Provide the (X, Y) coordinate of the cell's center where the given text is located.  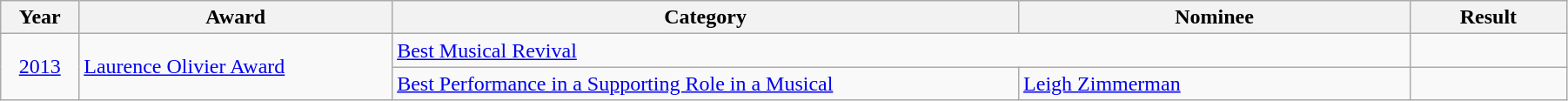
Result (1488, 17)
Laurence Olivier Award (236, 67)
Leigh Zimmerman (1215, 84)
Nominee (1215, 17)
Best Musical Revival (901, 50)
Category (706, 17)
Best Performance in a Supporting Role in a Musical (706, 84)
Award (236, 17)
2013 (40, 67)
Year (40, 17)
